Pinpoint the cell where the given text exists, returning its (x, y) midpoint coordinate. 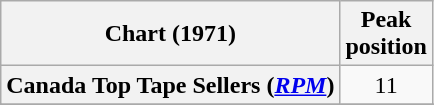
Peakposition (386, 34)
Canada Top Tape Sellers (RPM) (170, 85)
Chart (1971) (170, 34)
11 (386, 85)
